Search for the cell housing the specified text and yield its [X, Y] center coordinate. 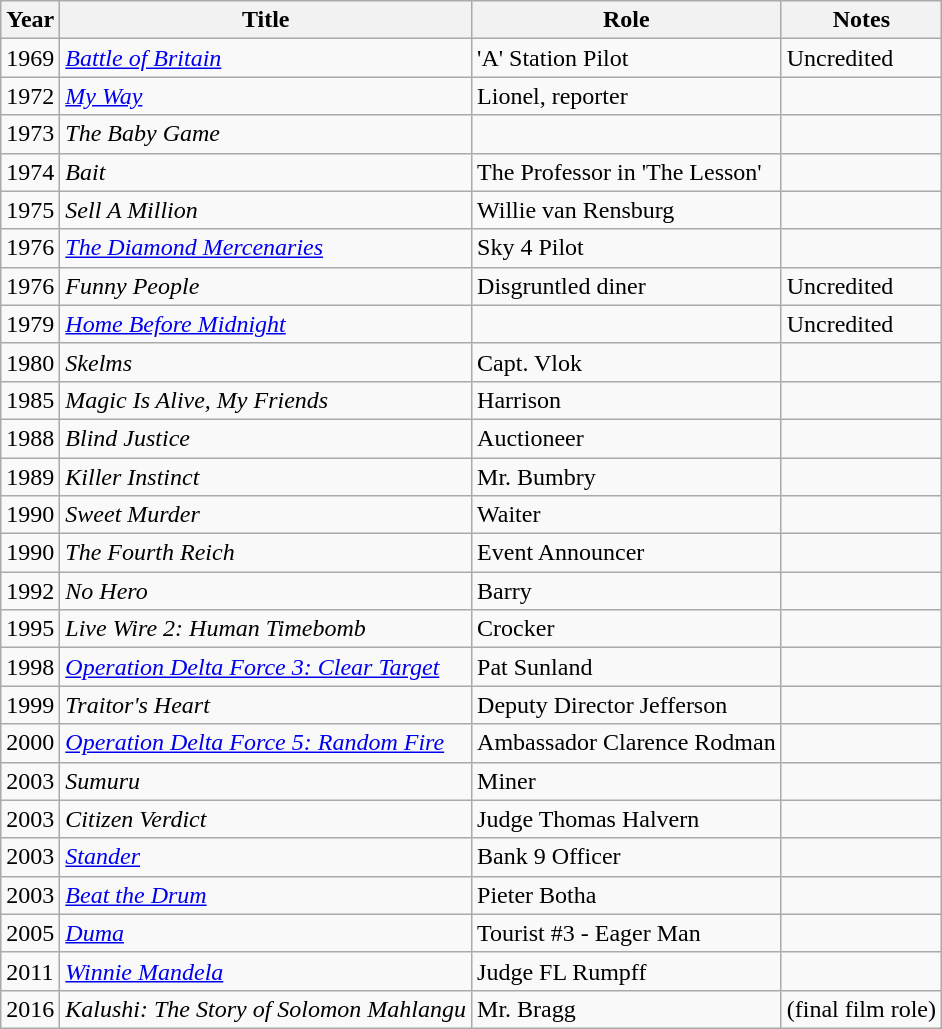
Sweet Murder [266, 515]
Capt. Vlok [627, 362]
Traitor's Heart [266, 705]
Notes [861, 20]
1998 [30, 667]
Deputy Director Jefferson [627, 705]
Ambassador Clarence Rodman [627, 743]
2016 [30, 1009]
Mr. Bumbry [627, 477]
Magic Is Alive, My Friends [266, 400]
Willie van Rensburg [627, 210]
Bank 9 Officer [627, 857]
Winnie Mandela [266, 971]
Citizen Verdict [266, 819]
No Hero [266, 591]
Operation Delta Force 5: Random Fire [266, 743]
1995 [30, 629]
Skelms [266, 362]
1979 [30, 324]
'A' Station Pilot [627, 58]
1992 [30, 591]
1988 [30, 438]
1985 [30, 400]
Disgruntled diner [627, 286]
The Baby Game [266, 134]
The Professor in 'The Lesson' [627, 172]
Duma [266, 933]
Killer Instinct [266, 477]
Blind Justice [266, 438]
Funny People [266, 286]
The Fourth Reich [266, 553]
2000 [30, 743]
Auctioneer [627, 438]
2005 [30, 933]
Kalushi: The Story of Solomon Mahlangu [266, 1009]
Role [627, 20]
1999 [30, 705]
My Way [266, 96]
Battle of Britain [266, 58]
1989 [30, 477]
Title [266, 20]
Event Announcer [627, 553]
1980 [30, 362]
1969 [30, 58]
The Diamond Mercenaries [266, 248]
2011 [30, 971]
Mr. Bragg [627, 1009]
Bait [266, 172]
Pieter Botha [627, 895]
1972 [30, 96]
Miner [627, 781]
1975 [30, 210]
Sumuru [266, 781]
(final film role) [861, 1009]
Judge Thomas Halvern [627, 819]
Tourist #3 - Eager Man [627, 933]
Sell A Million [266, 210]
Home Before Midnight [266, 324]
Operation Delta Force 3: Clear Target [266, 667]
Year [30, 20]
Live Wire 2: Human Timebomb [266, 629]
Barry [627, 591]
1973 [30, 134]
Waiter [627, 515]
1974 [30, 172]
Judge FL Rumpff [627, 971]
Sky 4 Pilot [627, 248]
Stander [266, 857]
Pat Sunland [627, 667]
Lionel, reporter [627, 96]
Beat the Drum [266, 895]
Harrison [627, 400]
Crocker [627, 629]
